For the text-containing cell, return its midpoint in (X, Y) coordinate format. 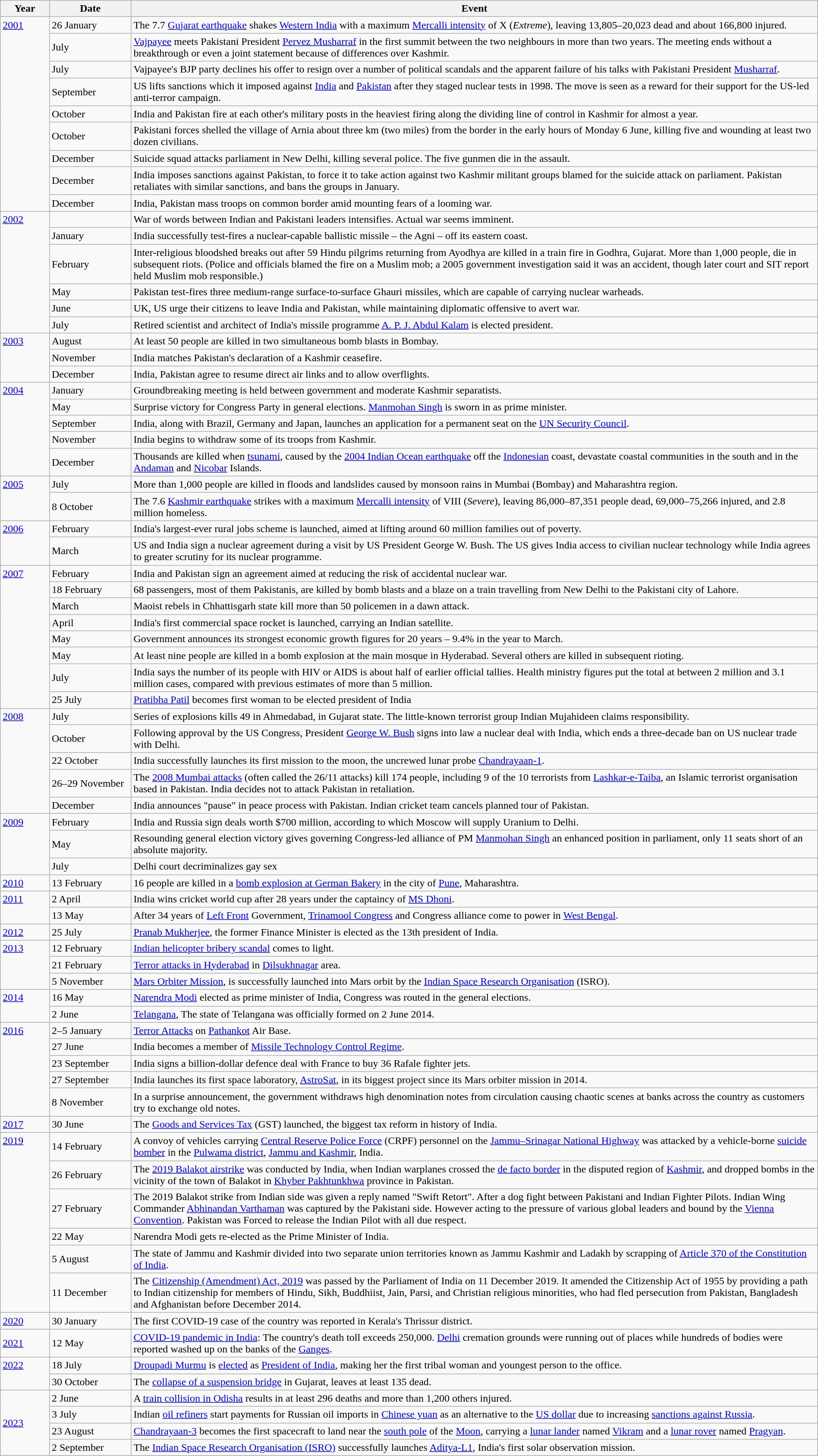
2021 (25, 1343)
23 September (90, 1063)
30 June (90, 1124)
2009 (25, 844)
11 December (90, 1293)
At least nine people are killed in a bomb explosion at the main mosque in Hyderabad. Several others are killed in subsequent rioting. (475, 656)
At least 50 people are killed in two simultaneous bomb blasts in Bombay. (475, 341)
13 February (90, 882)
22 May (90, 1237)
2004 (25, 429)
A train collision in Odisha results in at least 296 deaths and more than 1,200 others injured. (475, 1398)
April (90, 623)
27 February (90, 1209)
UK, US urge their citizens to leave India and Pakistan, while maintaining diplomatic offensive to avert war. (475, 309)
Pranab Mukherjee, the former Finance Minister is elected as the 13th president of India. (475, 932)
Groundbreaking meeting is held between government and moderate Kashmir separatists. (475, 391)
2016 (25, 1069)
India becomes a member of Missile Technology Control Regime. (475, 1047)
8 November (90, 1102)
12 February (90, 949)
23 August (90, 1431)
2001 (25, 114)
2014 (25, 1006)
2012 (25, 932)
68 passengers, most of them Pakistanis, are killed by bomb blasts and a blaze on a train travelling from New Delhi to the Pakistani city of Lahore. (475, 590)
India launches its first space laboratory, AstroSat, in its biggest project since its Mars orbiter mission in 2014. (475, 1080)
India wins cricket world cup after 28 years under the captaincy of MS Dhoni. (475, 899)
21 February (90, 965)
8 October (90, 507)
Government announces its strongest economic growth figures for 20 years – 9.4% in the year to March. (475, 639)
Retired scientist and architect of India's missile programme A. P. J. Abdul Kalam is elected president. (475, 325)
2005 (25, 498)
30 January (90, 1321)
12 May (90, 1343)
30 October (90, 1382)
After 34 years of Left Front Government, Trinamool Congress and Congress alliance come to power in West Bengal. (475, 916)
The Indian Space Research Organisation (ISRO) successfully launches Aditya-L1, India's first solar observation mission. (475, 1447)
Droupadi Murmu is elected as President of India, making her the first tribal woman and youngest person to the office. (475, 1365)
2 April (90, 899)
2006 (25, 543)
2017 (25, 1124)
26–29 November (90, 783)
2 September (90, 1447)
2010 (25, 882)
June (90, 309)
22 October (90, 761)
India begins to withdraw some of its troops from Kashmir. (475, 440)
Pratibha Patil becomes first woman to be elected president of India (475, 700)
Narendra Modi elected as prime minister of India, Congress was routed in the general elections. (475, 998)
Series of explosions kills 49 in Ahmedabad, in Gujarat state. The little-known terrorist group Indian Mujahideen claims responsibility. (475, 716)
14 February (90, 1146)
Terror Attacks on Pathankot Air Base. (475, 1031)
India successfully test-fires a nuclear-capable ballistic missile – the Agni – off its eastern coast. (475, 236)
Mars Orbiter Mission, is successfully launched into Mars orbit by the Indian Space Research Organisation (ISRO). (475, 981)
Delhi court decriminalizes gay sex (475, 866)
16 May (90, 998)
5 August (90, 1259)
2–5 January (90, 1031)
2011 (25, 908)
Suicide squad attacks parliament in New Delhi, killing several police. The five gunmen die in the assault. (475, 158)
2007 (25, 637)
August (90, 341)
3 July (90, 1415)
India and Russia sign deals worth $700 million, according to which Moscow will supply Uranium to Delhi. (475, 822)
The collapse of a suspension bridge in Gujarat, leaves at least 135 dead. (475, 1382)
2008 (25, 761)
India successfully launches its first mission to the moon, the uncrewed lunar probe Chandrayaan-1. (475, 761)
5 November (90, 981)
War of words between Indian and Pakistani leaders intensifies. Actual war seems imminent. (475, 219)
India announces "pause" in peace process with Pakistan. Indian cricket team cancels planned tour of Pakistan. (475, 805)
2003 (25, 358)
2019 (25, 1222)
13 May (90, 916)
18 July (90, 1365)
India, Pakistan agree to resume direct air links and to allow overflights. (475, 374)
Maoist rebels in Chhattisgarh state kill more than 50 policemen in a dawn attack. (475, 606)
2002 (25, 272)
Date (90, 9)
16 people are killed in a bomb explosion at German Bakery in the city of Pune, Maharashtra. (475, 882)
The Goods and Services Tax (GST) launched, the biggest tax reform in history of India. (475, 1124)
The first COVID-19 case of the country was reported in Kerala's Thrissur district. (475, 1321)
18 February (90, 590)
India signs a billion-dollar defence deal with France to buy 36 Rafale fighter jets. (475, 1063)
Terror attacks in Hyderabad in Dilsukhnagar area. (475, 965)
India matches Pakistan's declaration of a Kashmir ceasefire. (475, 358)
27 September (90, 1080)
2020 (25, 1321)
27 June (90, 1047)
Surprise victory for Congress Party in general elections. Manmohan Singh is sworn in as prime minister. (475, 407)
2022 (25, 1374)
Narendra Modi gets re-elected as the Prime Minister of India. (475, 1237)
Event (475, 9)
26 February (90, 1175)
2023 (25, 1423)
India's first commercial space rocket is launched, carrying an Indian satellite. (475, 623)
Telangana, The state of Telangana was officially formed on 2 June 2014. (475, 1014)
Pakistan test-fires three medium-range surface-to-surface Ghauri missiles, which are capable of carrying nuclear warheads. (475, 292)
India and Pakistan sign an agreement aimed at reducing the risk of accidental nuclear war. (475, 574)
India's largest-ever rural jobs scheme is launched, aimed at lifting around 60 million families out of poverty. (475, 529)
India and Pakistan fire at each other's military posts in the heaviest firing along the dividing line of control in Kashmir for almost a year. (475, 114)
2013 (25, 965)
India, Pakistan mass troops on common border amid mounting fears of a looming war. (475, 203)
India, along with Brazil, Germany and Japan, launches an application for a permanent seat on the UN Security Council. (475, 423)
26 January (90, 25)
More than 1,000 people are killed in floods and landslides caused by monsoon rains in Mumbai (Bombay) and Maharashtra region. (475, 484)
Indian helicopter bribery scandal comes to light. (475, 949)
Year (25, 9)
